Output the [x, y] coordinate of the center of the cell containing the given text.  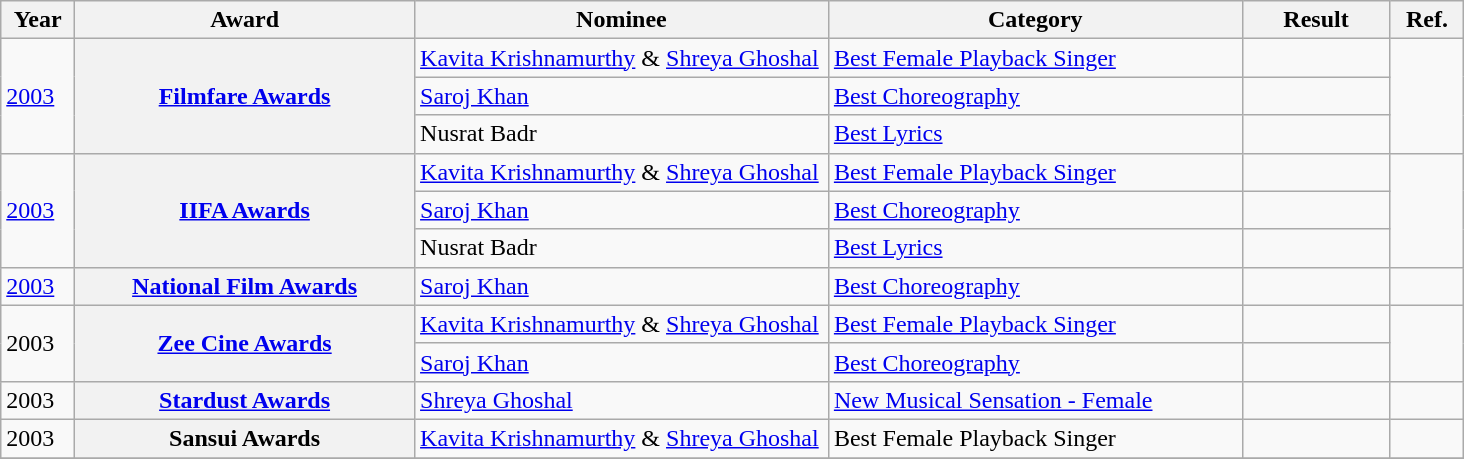
Category [1035, 20]
New Musical Sensation - Female [1035, 400]
IIFA Awards [245, 210]
Year [38, 20]
Result [1316, 20]
Stardust Awards [245, 400]
Zee Cine Awards [245, 343]
Ref. [1427, 20]
National Film Awards [245, 286]
Shreya Ghoshal [622, 400]
Filmfare Awards [245, 96]
Award [245, 20]
Sansui Awards [245, 438]
Nominee [622, 20]
